Identify which cell holds the provided text, then report its (X, Y) central coordinate. 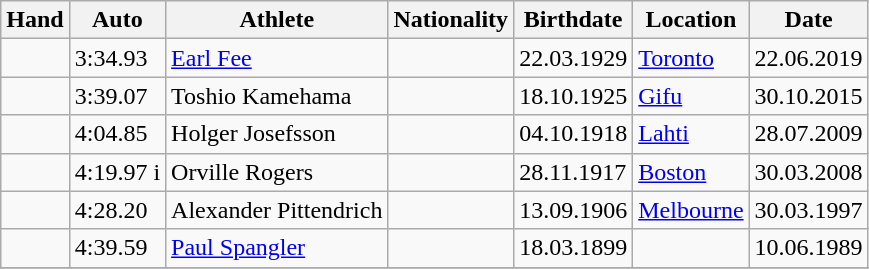
4:28.20 (117, 210)
28.07.2009 (808, 134)
18.10.1925 (574, 96)
3:34.93 (117, 58)
3:39.07 (117, 96)
Hand (35, 20)
Paul Spangler (277, 248)
30.10.2015 (808, 96)
Date (808, 20)
18.03.1899 (574, 248)
Earl Fee (277, 58)
28.11.1917 (574, 172)
4:04.85 (117, 134)
30.03.1997 (808, 210)
Boston (691, 172)
Lahti (691, 134)
Nationality (451, 20)
4:19.97 i (117, 172)
4:39.59 (117, 248)
04.10.1918 (574, 134)
Gifu (691, 96)
Location (691, 20)
10.06.1989 (808, 248)
22.03.1929 (574, 58)
22.06.2019 (808, 58)
Toronto (691, 58)
Holger Josefsson (277, 134)
13.09.1906 (574, 210)
Toshio Kamehama (277, 96)
Athlete (277, 20)
Alexander Pittendrich (277, 210)
Auto (117, 20)
Birthdate (574, 20)
30.03.2008 (808, 172)
Melbourne (691, 210)
Orville Rogers (277, 172)
